Pinpoint the cell where the given text exists, returning its (X, Y) midpoint coordinate. 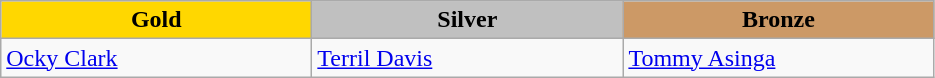
Silver (468, 20)
Tommy Asinga (778, 58)
Terril Davis (468, 58)
Bronze (778, 20)
Ocky Clark (156, 58)
Gold (156, 20)
